Find where the given text appears and provide that cell's center as [x, y] coordinate. 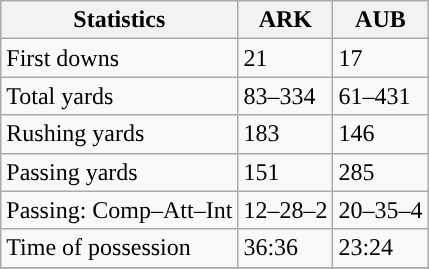
First downs [120, 58]
61–431 [380, 96]
Passing: Comp–Att–Int [120, 210]
23:24 [380, 248]
17 [380, 58]
Rushing yards [120, 134]
83–334 [286, 96]
Time of possession [120, 248]
20–35–4 [380, 210]
Total yards [120, 96]
36:36 [286, 248]
183 [286, 134]
Passing yards [120, 172]
ARK [286, 20]
Statistics [120, 20]
21 [286, 58]
285 [380, 172]
151 [286, 172]
146 [380, 134]
AUB [380, 20]
12–28–2 [286, 210]
